From the cell containing the given text, extract its center point as [x, y] coordinate. 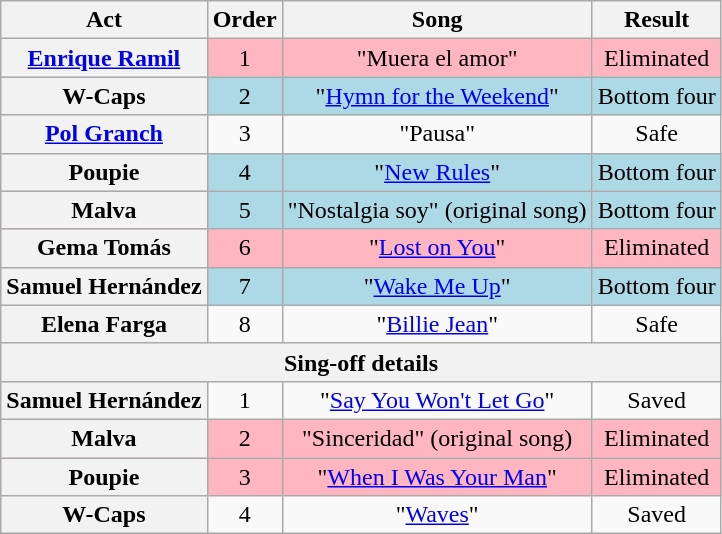
Act [104, 20]
"Billie Jean" [437, 324]
"Sinceridad" (original song) [437, 438]
"New Rules" [437, 172]
"Say You Won't Let Go" [437, 400]
Enrique Ramil [104, 58]
Order [244, 20]
"When I Was Your Man" [437, 477]
Pol Granch [104, 134]
"Waves" [437, 515]
"Muera el amor" [437, 58]
Elena Farga [104, 324]
Result [656, 20]
"Nostalgia soy" (original song) [437, 210]
6 [244, 248]
"Lost on You" [437, 248]
"Wake Me Up" [437, 286]
Sing-off details [361, 362]
Song [437, 20]
7 [244, 286]
Gema Tomás [104, 248]
"Pausa" [437, 134]
8 [244, 324]
"Hymn for the Weekend" [437, 96]
5 [244, 210]
